Capture the cell that displays the provided text and extract its (x, y) central coordinate. 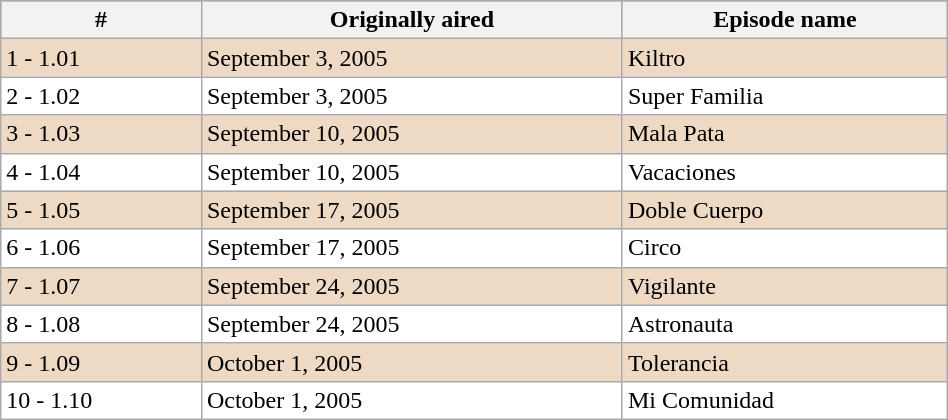
# (102, 20)
3 - 1.03 (102, 134)
10 - 1.10 (102, 400)
Vigilante (784, 286)
4 - 1.04 (102, 172)
Doble Cuerpo (784, 210)
Circo (784, 248)
Kiltro (784, 58)
9 - 1.09 (102, 362)
5 - 1.05 (102, 210)
Vacaciones (784, 172)
Originally aired (412, 20)
Mala Pata (784, 134)
8 - 1.08 (102, 324)
Mi Comunidad (784, 400)
Astronauta (784, 324)
Super Familia (784, 96)
2 - 1.02 (102, 96)
6 - 1.06 (102, 248)
7 - 1.07 (102, 286)
1 - 1.01 (102, 58)
Episode name (784, 20)
Tolerancia (784, 362)
